Detect which cell encompasses the target text, then output its [X, Y] center coordinate. 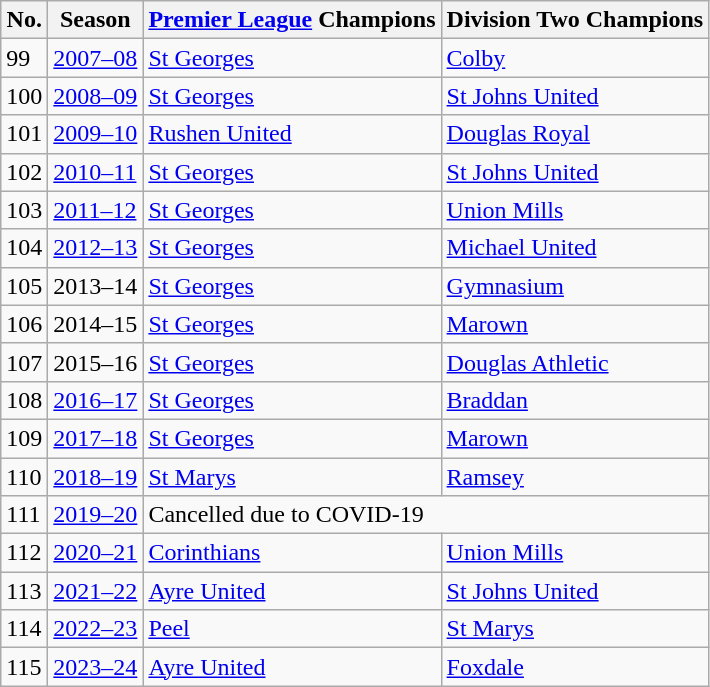
2007–08 [96, 58]
2017–18 [96, 438]
2018–19 [96, 477]
2013–14 [96, 286]
2010–11 [96, 172]
104 [24, 248]
Colby [575, 58]
2022–23 [96, 629]
103 [24, 210]
2020–21 [96, 553]
Douglas Athletic [575, 362]
Premier League Champions [292, 20]
Michael United [575, 248]
No. [24, 20]
99 [24, 58]
2011–12 [96, 210]
108 [24, 400]
113 [24, 591]
109 [24, 438]
Corinthians [292, 553]
107 [24, 362]
2021–22 [96, 591]
Foxdale [575, 667]
115 [24, 667]
Season [96, 20]
111 [24, 515]
101 [24, 134]
100 [24, 96]
112 [24, 553]
102 [24, 172]
2012–13 [96, 248]
110 [24, 477]
Ramsey [575, 477]
2014–15 [96, 324]
2019–20 [96, 515]
2009–10 [96, 134]
Rushen United [292, 134]
Cancelled due to COVID-19 [426, 515]
Gymnasium [575, 286]
106 [24, 324]
2023–24 [96, 667]
114 [24, 629]
Division Two Champions [575, 20]
2015–16 [96, 362]
Douglas Royal [575, 134]
Braddan [575, 400]
105 [24, 286]
2008–09 [96, 96]
2016–17 [96, 400]
Peel [292, 629]
